Output the (x, y) coordinate of the center of the cell containing the given text.  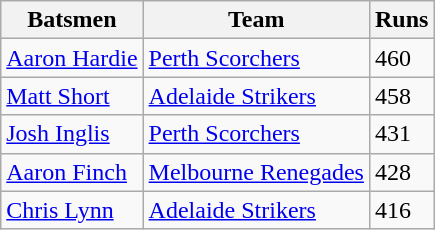
Josh Inglis (72, 134)
458 (401, 96)
Runs (401, 20)
460 (401, 58)
431 (401, 134)
Aaron Finch (72, 172)
416 (401, 210)
Team (256, 20)
Melbourne Renegades (256, 172)
428 (401, 172)
Matt Short (72, 96)
Chris Lynn (72, 210)
Aaron Hardie (72, 58)
Batsmen (72, 20)
